From the cell containing the given text, extract its center point as (X, Y) coordinate. 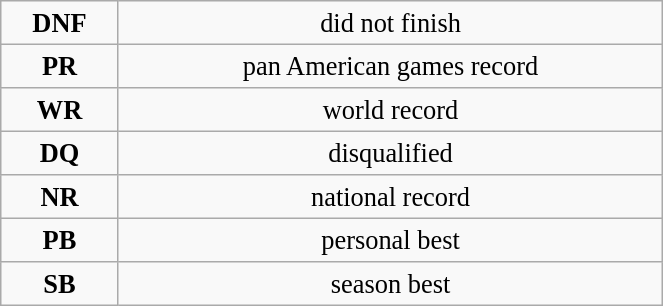
DNF (60, 22)
NR (60, 197)
pan American games record (390, 66)
disqualified (390, 153)
DQ (60, 153)
season best (390, 284)
SB (60, 284)
world record (390, 109)
national record (390, 197)
WR (60, 109)
did not finish (390, 22)
personal best (390, 240)
PB (60, 240)
PR (60, 66)
